Find where the given text appears and provide that cell's center as (x, y) coordinate. 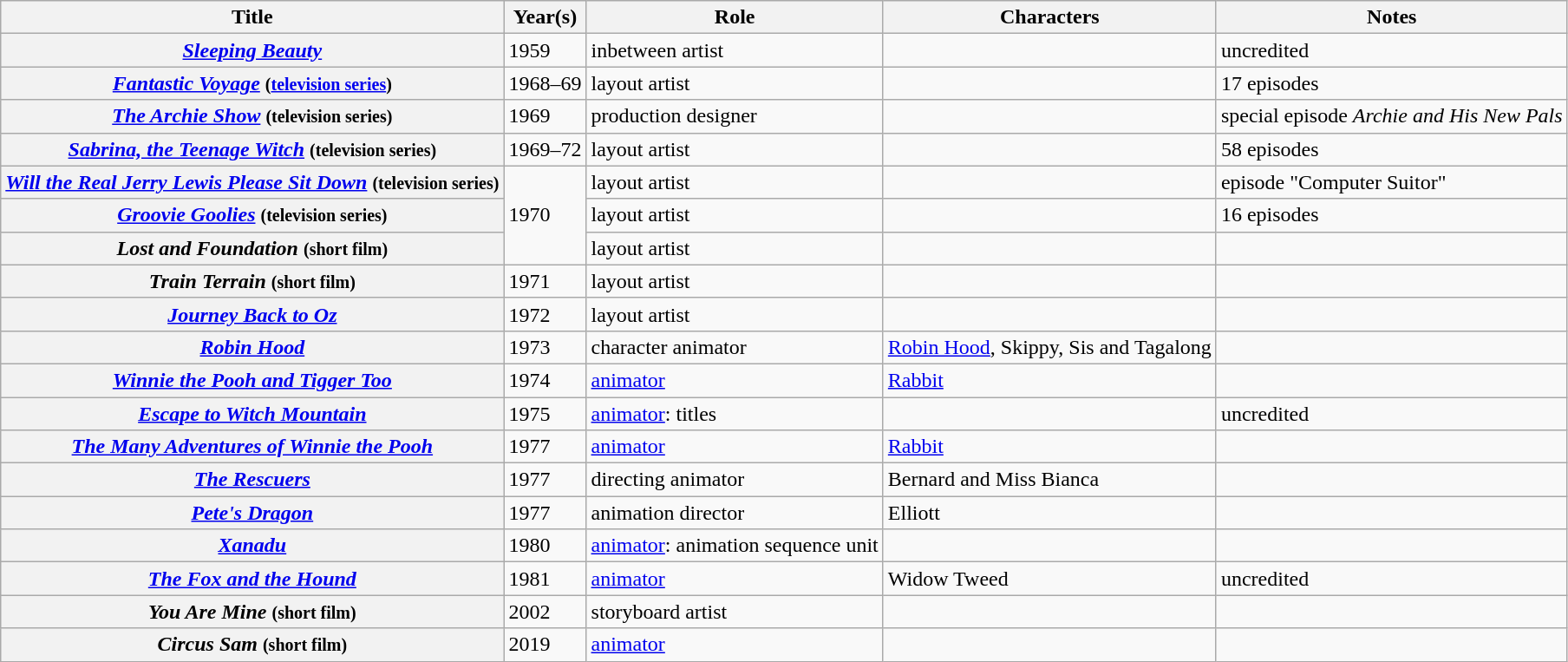
Notes (1391, 17)
production designer (735, 116)
The Rescuers (252, 480)
episode "Computer Suitor" (1391, 182)
inbetween artist (735, 50)
Elliott (1049, 513)
Sabrina, the Teenage Witch (television series) (252, 149)
Sleeping Beauty (252, 50)
Widow Tweed (1049, 579)
1980 (545, 546)
Title (252, 17)
special episode Archie and His New Pals (1391, 116)
The Many Adventures of Winnie the Pooh (252, 447)
Year(s) (545, 17)
Winnie the Pooh and Tigger Too (252, 380)
Train Terrain (short film) (252, 281)
character animator (735, 347)
2002 (545, 612)
Groovie Goolies (television series) (252, 215)
Journey Back to Oz (252, 314)
Xanadu (252, 546)
Robin Hood (252, 347)
You Are Mine (short film) (252, 612)
animation director (735, 513)
The Fox and the Hound (252, 579)
1972 (545, 314)
Will the Real Jerry Lewis Please Sit Down (television series) (252, 182)
Circus Sam (short film) (252, 645)
17 episodes (1391, 83)
1959 (545, 50)
1968–69 (545, 83)
1974 (545, 380)
58 episodes (1391, 149)
storyboard artist (735, 612)
Escape to Witch Mountain (252, 414)
1969 (545, 116)
1969–72 (545, 149)
directing animator (735, 480)
animator: animation sequence unit (735, 546)
1975 (545, 414)
Pete's Dragon (252, 513)
1970 (545, 215)
2019 (545, 645)
1981 (545, 579)
The Archie Show (television series) (252, 116)
Lost and Foundation (short film) (252, 248)
Role (735, 17)
Robin Hood, Skippy, Sis and Tagalong (1049, 347)
Bernard and Miss Bianca (1049, 480)
1971 (545, 281)
animator: titles (735, 414)
Characters (1049, 17)
16 episodes (1391, 215)
Fantastic Voyage (television series) (252, 83)
1973 (545, 347)
